Extract the [x, y] coordinate from the center of the cell holding the provided text.  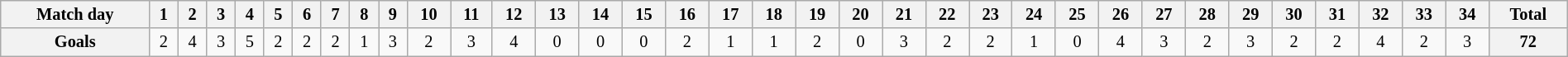
17 [730, 14]
33 [1424, 14]
Goals [75, 42]
6 [308, 14]
14 [600, 14]
31 [1337, 14]
Match day [75, 14]
15 [643, 14]
26 [1121, 14]
22 [947, 14]
32 [1380, 14]
16 [687, 14]
28 [1207, 14]
7 [336, 14]
18 [773, 14]
72 [1528, 42]
8 [364, 14]
Total [1528, 14]
12 [514, 14]
24 [1034, 14]
30 [1293, 14]
34 [1467, 14]
25 [1077, 14]
27 [1164, 14]
11 [471, 14]
10 [428, 14]
9 [394, 14]
19 [817, 14]
13 [557, 14]
20 [860, 14]
29 [1250, 14]
23 [991, 14]
21 [904, 14]
